Search for the cell housing the specified text and yield its (x, y) center coordinate. 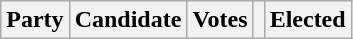
Elected (308, 20)
Party (35, 20)
Votes (220, 20)
Candidate (128, 20)
